Detect which cell encompasses the target text, then output its [x, y] center coordinate. 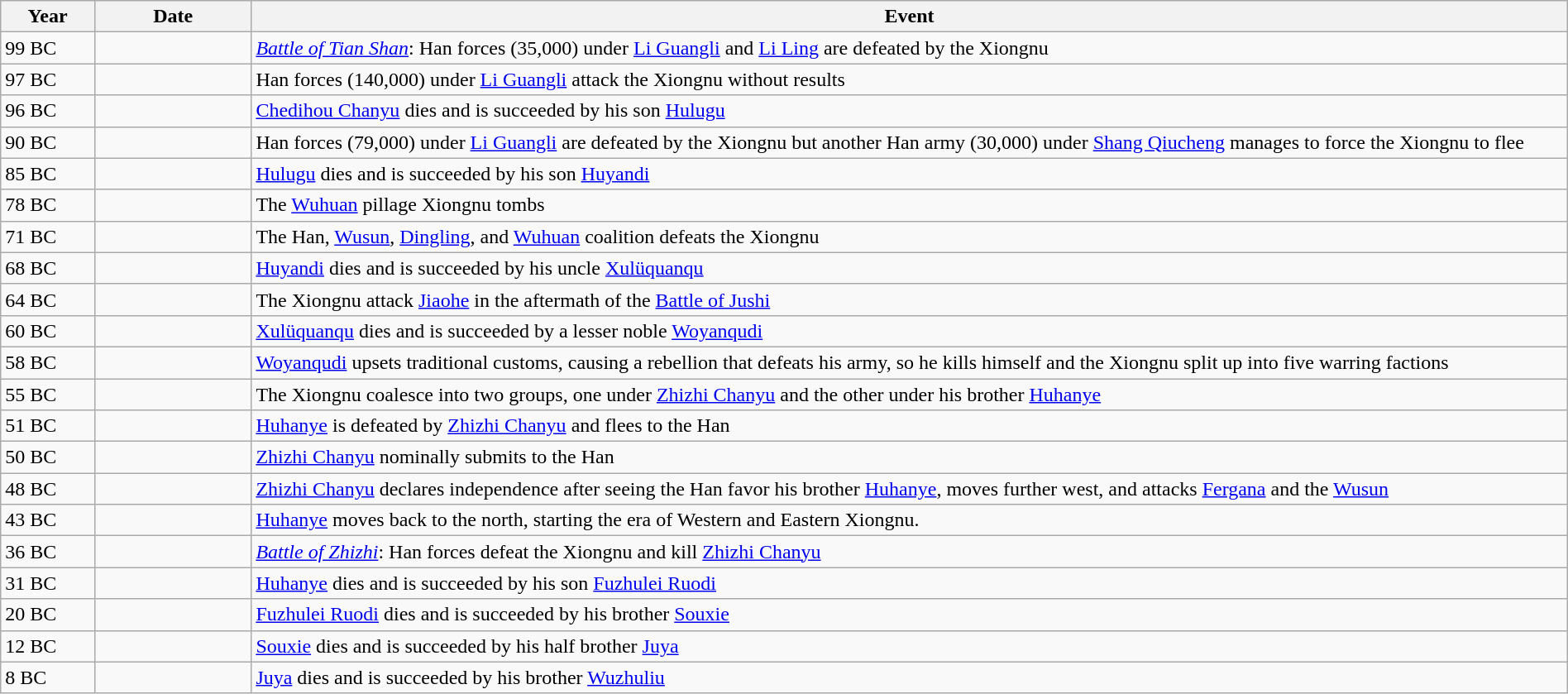
78 BC [48, 205]
Date [172, 17]
99 BC [48, 48]
55 BC [48, 395]
43 BC [48, 520]
85 BC [48, 174]
Battle of Tian Shan: Han forces (35,000) under Li Guangli and Li Ling are defeated by the Xiongnu [910, 48]
Huhanye is defeated by Zhizhi Chanyu and flees to the Han [910, 426]
51 BC [48, 426]
The Xiongnu attack Jiaohe in the aftermath of the Battle of Jushi [910, 299]
50 BC [48, 457]
Huhanye dies and is succeeded by his son Fuzhulei Ruodi [910, 583]
20 BC [48, 615]
Souxie dies and is succeeded by his half brother Juya [910, 646]
58 BC [48, 362]
Chedihou Chanyu dies and is succeeded by his son Hulugu [910, 111]
36 BC [48, 552]
Zhizhi Chanyu declares independence after seeing the Han favor his brother Huhanye, moves further west, and attacks Fergana and the Wusun [910, 489]
The Han, Wusun, Dingling, and Wuhuan coalition defeats the Xiongnu [910, 237]
48 BC [48, 489]
68 BC [48, 268]
Huhanye moves back to the north, starting the era of Western and Eastern Xiongnu. [910, 520]
90 BC [48, 142]
The Xiongnu coalesce into two groups, one under Zhizhi Chanyu and the other under his brother Huhanye [910, 395]
Battle of Zhizhi: Han forces defeat the Xiongnu and kill Zhizhi Chanyu [910, 552]
31 BC [48, 583]
64 BC [48, 299]
Hulugu dies and is succeeded by his son Huyandi [910, 174]
12 BC [48, 646]
Xulüquanqu dies and is succeeded by a lesser noble Woyanqudi [910, 331]
The Wuhuan pillage Xiongnu tombs [910, 205]
71 BC [48, 237]
96 BC [48, 111]
Year [48, 17]
60 BC [48, 331]
Event [910, 17]
8 BC [48, 677]
Han forces (140,000) under Li Guangli attack the Xiongnu without results [910, 79]
Zhizhi Chanyu nominally submits to the Han [910, 457]
Fuzhulei Ruodi dies and is succeeded by his brother Souxie [910, 615]
Huyandi dies and is succeeded by his uncle Xulüquanqu [910, 268]
97 BC [48, 79]
Juya dies and is succeeded by his brother Wuzhuliu [910, 677]
